From the cell containing the given text, extract its center point as [x, y] coordinate. 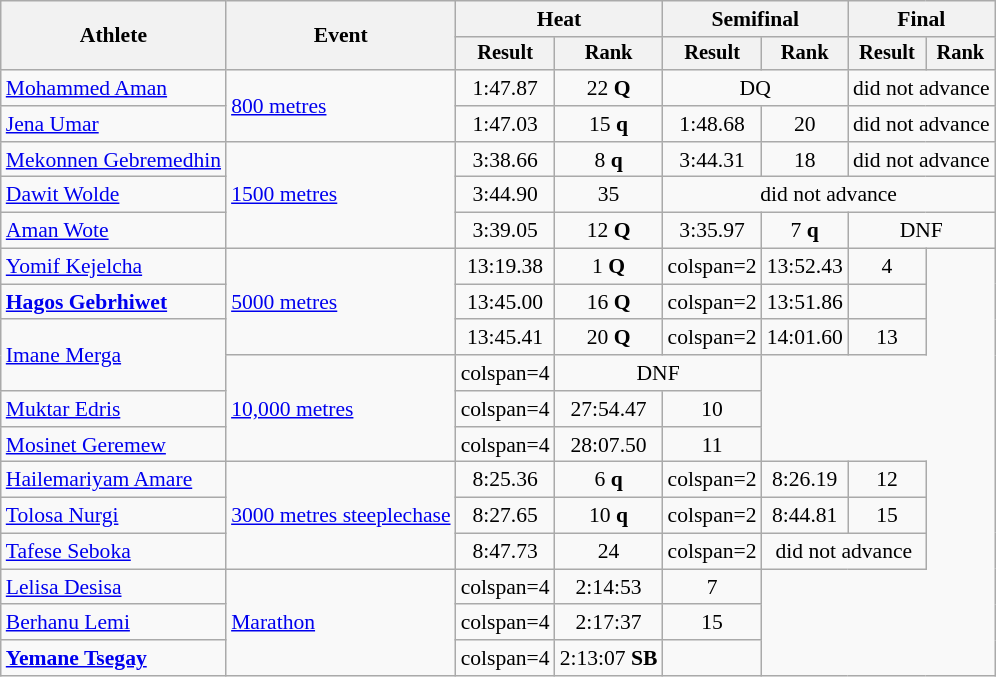
2:14:53 [609, 587]
13:51.86 [805, 302]
27:54.47 [609, 409]
35 [609, 195]
8:26.19 [805, 480]
DQ [756, 88]
13:45.41 [506, 338]
Hailemariyam Amare [114, 480]
2:17:37 [609, 623]
Tafese Seboka [114, 552]
8:44.81 [805, 516]
Yemane Tsegay [114, 658]
1 Q [609, 267]
Athlete [114, 36]
Marathon [341, 622]
10 q [609, 516]
8:25.36 [506, 480]
12 Q [609, 231]
Semifinal [756, 19]
13:52.43 [805, 267]
3000 metres steeplechase [341, 516]
8 q [609, 160]
13:19.38 [506, 267]
10 [712, 409]
800 metres [341, 106]
3:44.90 [506, 195]
8:27.65 [506, 516]
Yomif Kejelcha [114, 267]
16 Q [609, 302]
22 Q [609, 88]
10,000 metres [341, 408]
Final [922, 19]
Mohammed Aman [114, 88]
Dawit Wolde [114, 195]
18 [805, 160]
20 Q [609, 338]
1500 metres [341, 196]
7 [712, 587]
13:45.00 [506, 302]
Tolosa Nurgi [114, 516]
3:39.05 [506, 231]
5000 metres [341, 302]
11 [712, 445]
Aman Wote [114, 231]
Lelisa Desisa [114, 587]
1:48.68 [712, 124]
Mosinet Geremew [114, 445]
1:47.03 [506, 124]
3:38.66 [506, 160]
13 [887, 338]
Muktar Edris [114, 409]
Imane Merga [114, 356]
Jena Umar [114, 124]
3:35.97 [712, 231]
4 [887, 267]
Hagos Gebrhiwet [114, 302]
2:13:07 SB [609, 658]
1:47.87 [506, 88]
20 [805, 124]
6 q [609, 480]
7 q [805, 231]
Mekonnen Gebremedhin [114, 160]
28:07.50 [609, 445]
14:01.60 [805, 338]
24 [609, 552]
Berhanu Lemi [114, 623]
Event [341, 36]
3:44.31 [712, 160]
15 q [609, 124]
Heat [560, 19]
8:47.73 [506, 552]
12 [887, 480]
